Find where the given text appears and provide that cell's center as (X, Y) coordinate. 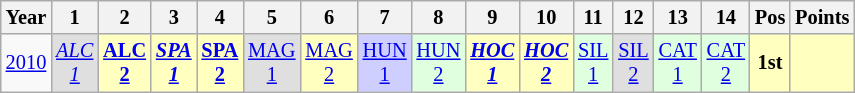
CAT1 (678, 63)
ALC1 (74, 63)
5 (272, 17)
10 (546, 17)
2010 (26, 63)
Pos (770, 17)
14 (726, 17)
1 (74, 17)
4 (220, 17)
HUN2 (439, 63)
13 (678, 17)
CAT2 (726, 63)
7 (385, 17)
HOC1 (492, 63)
Points (822, 17)
SPA1 (174, 63)
HUN1 (385, 63)
MAG2 (328, 63)
SPA2 (220, 63)
ALC2 (124, 63)
11 (593, 17)
MAG1 (272, 63)
HOC2 (546, 63)
9 (492, 17)
SIL1 (593, 63)
Year (26, 17)
3 (174, 17)
1st (770, 63)
6 (328, 17)
SIL2 (633, 63)
8 (439, 17)
12 (633, 17)
2 (124, 17)
